Return the [X, Y] coordinate for the center point of the cell that contains the specified text.  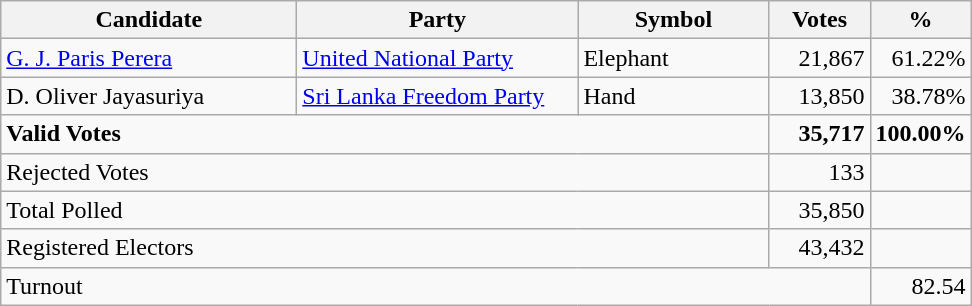
Sri Lanka Freedom Party [438, 96]
Registered Electors [385, 248]
38.78% [920, 96]
13,850 [820, 96]
United National Party [438, 58]
35,717 [820, 134]
133 [820, 172]
Candidate [149, 20]
Elephant [674, 58]
Hand [674, 96]
% [920, 20]
Total Polled [385, 210]
D. Oliver Jayasuriya [149, 96]
Valid Votes [385, 134]
82.54 [920, 286]
Party [438, 20]
43,432 [820, 248]
61.22% [920, 58]
21,867 [820, 58]
Votes [820, 20]
G. J. Paris Perera [149, 58]
100.00% [920, 134]
Turnout [436, 286]
35,850 [820, 210]
Rejected Votes [385, 172]
Symbol [674, 20]
